Return [X, Y] of the center of cell containing provided text 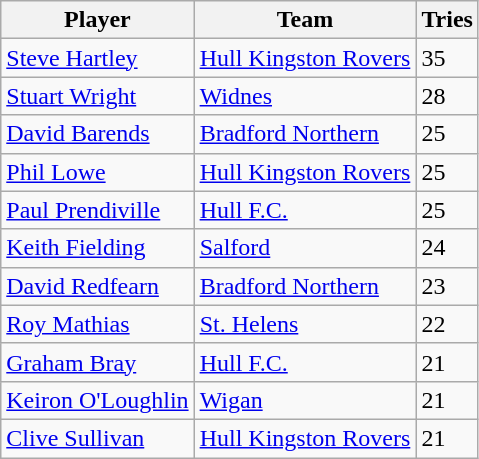
28 [448, 96]
24 [448, 248]
David Barends [98, 134]
Paul Prendiville [98, 210]
David Redfearn [98, 286]
Phil Lowe [98, 172]
Wigan [305, 400]
Player [98, 20]
Clive Sullivan [98, 438]
Graham Bray [98, 362]
Tries [448, 20]
Stuart Wright [98, 96]
Roy Mathias [98, 324]
22 [448, 324]
35 [448, 58]
Widnes [305, 96]
Team [305, 20]
Keiron O'Loughlin [98, 400]
St. Helens [305, 324]
Keith Fielding [98, 248]
Steve Hartley [98, 58]
23 [448, 286]
Salford [305, 248]
